Output the (x, y) coordinate of the center of the cell containing the given text.  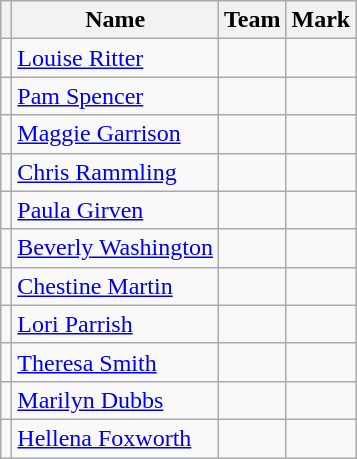
Paula Girven (116, 210)
Chris Rammling (116, 172)
Beverly Washington (116, 248)
Name (116, 20)
Pam Spencer (116, 96)
Chestine Martin (116, 286)
Mark (321, 20)
Marilyn Dubbs (116, 400)
Team (252, 20)
Lori Parrish (116, 324)
Maggie Garrison (116, 134)
Louise Ritter (116, 58)
Hellena Foxworth (116, 438)
Theresa Smith (116, 362)
